For the text-containing cell, return its midpoint in (x, y) coordinate format. 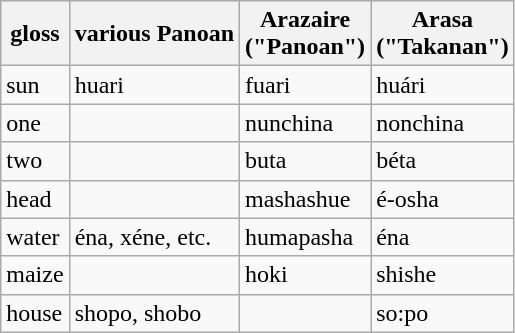
nonchina (443, 123)
shishe (443, 275)
shopo, shobo (154, 313)
so:po (443, 313)
béta (443, 161)
one (35, 123)
two (35, 161)
water (35, 237)
maize (35, 275)
Arasa("Takanan") (443, 34)
buta (306, 161)
nunchina (306, 123)
huari (154, 85)
humapasha (306, 237)
fuari (306, 85)
huári (443, 85)
various Panoan (154, 34)
hoki (306, 275)
Arazaire("Panoan") (306, 34)
house (35, 313)
é-osha (443, 199)
gloss (35, 34)
éna, xéne, etc. (154, 237)
éna (443, 237)
head (35, 199)
mashashue (306, 199)
sun (35, 85)
